Pinpoint the cell where the given text exists, returning its (X, Y) midpoint coordinate. 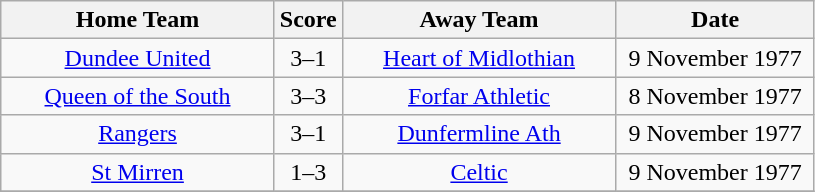
3–3 (308, 96)
8 November 1977 (716, 96)
Celtic (479, 172)
Dunfermline Ath (479, 134)
Away Team (479, 20)
Date (716, 20)
Home Team (138, 20)
Rangers (138, 134)
Heart of Midlothian (479, 58)
Score (308, 20)
St Mirren (138, 172)
1–3 (308, 172)
Forfar Athletic (479, 96)
Queen of the South (138, 96)
Dundee United (138, 58)
